Determine the (X, Y) coordinate at the center of the cell enclosing the given text.  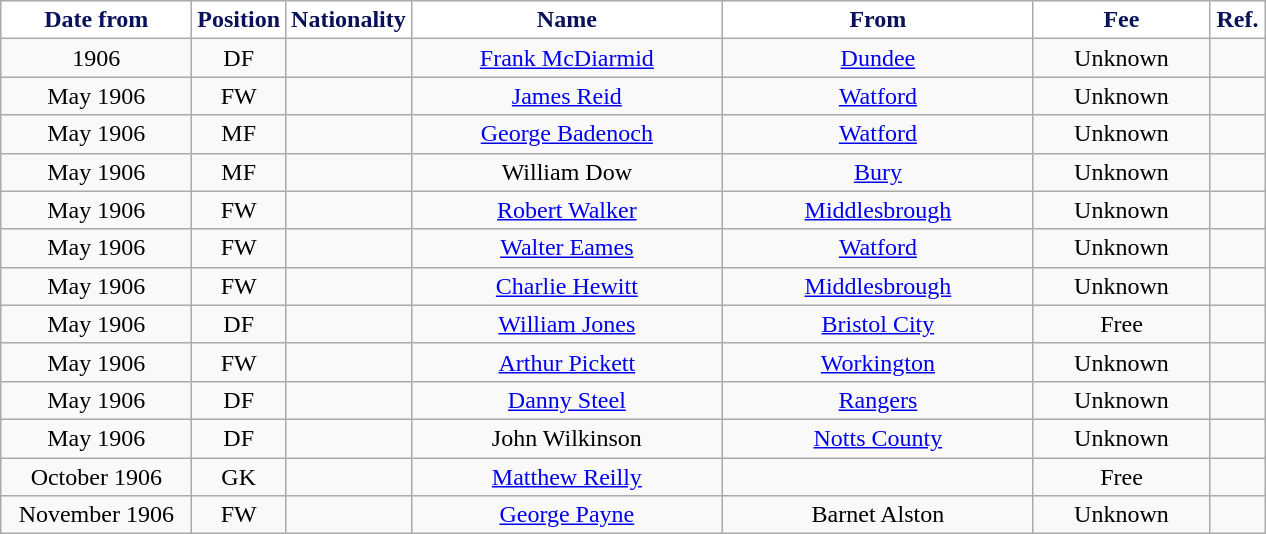
James Reid (566, 96)
Charlie Hewitt (566, 286)
Danny Steel (566, 400)
Arthur Pickett (566, 362)
Ref. (1237, 20)
Fee (1121, 20)
William Dow (566, 172)
Matthew Reilly (566, 477)
Notts County (878, 438)
Bury (878, 172)
Dundee (878, 58)
Robert Walker (566, 210)
Frank McDiarmid (566, 58)
Workington (878, 362)
1906 (96, 58)
George Payne (566, 515)
William Jones (566, 324)
Nationality (349, 20)
October 1906 (96, 477)
Rangers (878, 400)
John Wilkinson (566, 438)
GK (239, 477)
Name (566, 20)
Bristol City (878, 324)
Date from (96, 20)
From (878, 20)
Barnet Alston (878, 515)
Position (239, 20)
Walter Eames (566, 248)
George Badenoch (566, 134)
November 1906 (96, 515)
